Return [X, Y] of the center of cell containing provided text 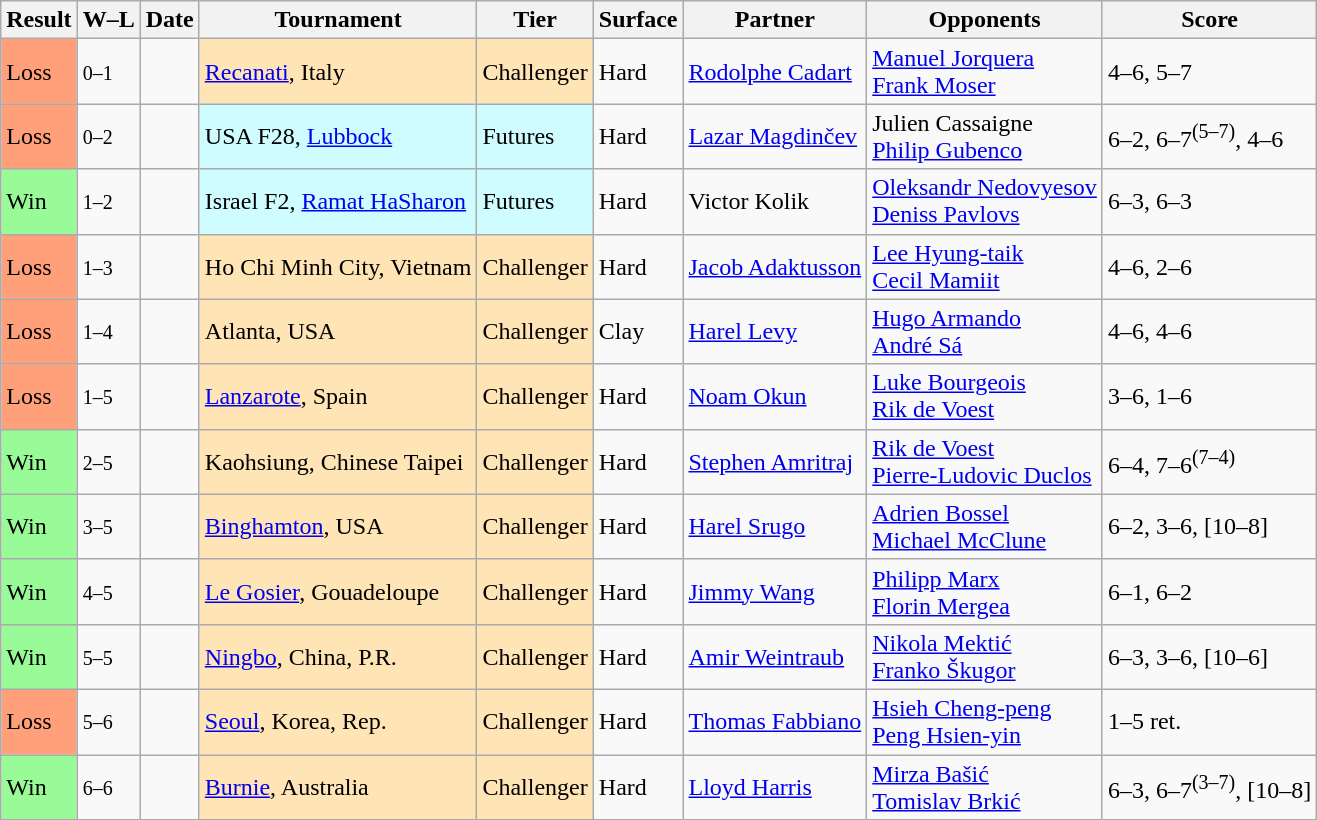
4–6, 5–7 [1209, 72]
W–L [108, 20]
Recanati, Italy [338, 72]
Binghamton, USA [338, 526]
Lloyd Harris [775, 786]
Lee Hyung-taik Cecil Mamiit [985, 266]
2–5 [108, 462]
Philipp Marx Florin Mergea [985, 592]
Jimmy Wang [775, 592]
Seoul, Korea, Rep. [338, 722]
Opponents [985, 20]
Partner [775, 20]
0–1 [108, 72]
Rik de Voest Pierre-Ludovic Duclos [985, 462]
Rodolphe Cadart [775, 72]
Clay [638, 332]
Atlanta, USA [338, 332]
6–6 [108, 786]
Surface [638, 20]
Oleksandr Nedovyesov Deniss Pavlovs [985, 202]
1–5 ret. [1209, 722]
6–2, 6–7(5–7), 4–6 [1209, 136]
1–4 [108, 332]
1–5 [108, 396]
Stephen Amritraj [775, 462]
6–3, 3–6, [10–6] [1209, 656]
Date [170, 20]
6–1, 6–2 [1209, 592]
Score [1209, 20]
Tier [535, 20]
Adrien Bossel Michael McClune [985, 526]
Ho Chi Minh City, Vietnam [338, 266]
Burnie, Australia [338, 786]
Mirza Bašić Tomislav Brkić [985, 786]
Victor Kolik [775, 202]
USA F28, Lubbock [338, 136]
Thomas Fabbiano [775, 722]
1–2 [108, 202]
Amir Weintraub [775, 656]
Harel Levy [775, 332]
Ningbo, China, P.R. [338, 656]
Lanzarote, Spain [338, 396]
3–5 [108, 526]
Kaohsiung, Chinese Taipei [338, 462]
Harel Srugo [775, 526]
4–6, 2–6 [1209, 266]
4–5 [108, 592]
Hsieh Cheng-peng Peng Hsien-yin [985, 722]
6–3, 6–7(3–7), [10–8] [1209, 786]
4–6, 4–6 [1209, 332]
6–4, 7–6(7–4) [1209, 462]
Manuel Jorquera Frank Moser [985, 72]
Israel F2, Ramat HaSharon [338, 202]
Le Gosier, Gouadeloupe [338, 592]
3–6, 1–6 [1209, 396]
Noam Okun [775, 396]
Result [39, 20]
6–2, 3–6, [10–8] [1209, 526]
Nikola Mektić Franko Škugor [985, 656]
Julien Cassaigne Philip Gubenco [985, 136]
1–3 [108, 266]
Tournament [338, 20]
Luke Bourgeois Rik de Voest [985, 396]
Hugo Armando André Sá [985, 332]
6–3, 6–3 [1209, 202]
0–2 [108, 136]
Lazar Magdinčev [775, 136]
Jacob Adaktusson [775, 266]
5–6 [108, 722]
5–5 [108, 656]
